Return [X, Y] of the center of cell containing provided text 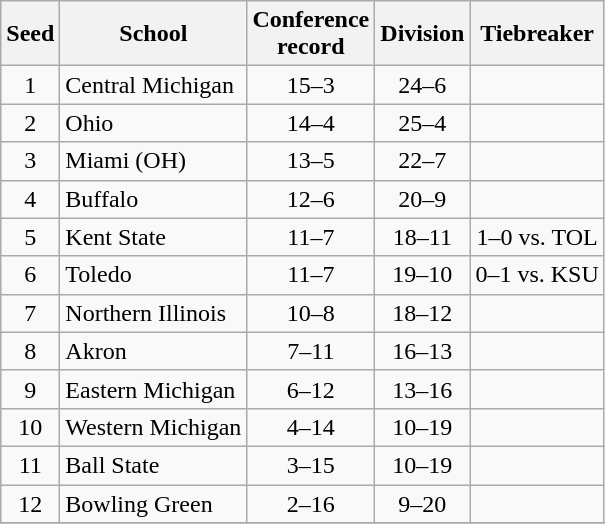
Kent State [154, 237]
9 [30, 389]
3 [30, 161]
6–12 [311, 389]
16–13 [422, 351]
22–7 [422, 161]
19–10 [422, 275]
8 [30, 351]
School [154, 34]
4–14 [311, 427]
9–20 [422, 503]
Bowling Green [154, 503]
Division [422, 34]
15–3 [311, 85]
Tiebreaker [537, 34]
18–12 [422, 313]
25–4 [422, 123]
2–16 [311, 503]
Akron [154, 351]
7–11 [311, 351]
Seed [30, 34]
Miami (OH) [154, 161]
13–16 [422, 389]
13–5 [311, 161]
Conferencerecord [311, 34]
6 [30, 275]
Western Michigan [154, 427]
12–6 [311, 199]
20–9 [422, 199]
5 [30, 237]
1 [30, 85]
Buffalo [154, 199]
24–6 [422, 85]
2 [30, 123]
Ohio [154, 123]
10–8 [311, 313]
Northern Illinois [154, 313]
18–11 [422, 237]
Toledo [154, 275]
4 [30, 199]
3–15 [311, 465]
12 [30, 503]
10 [30, 427]
1–0 vs. TOL [537, 237]
0–1 vs. KSU [537, 275]
Central Michigan [154, 85]
14–4 [311, 123]
7 [30, 313]
Ball State [154, 465]
Eastern Michigan [154, 389]
11 [30, 465]
